Provide the [x, y] coordinate of the cell's center where the given text is located.  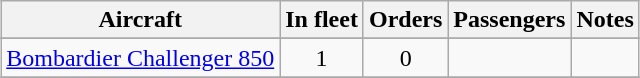
Passengers [510, 20]
Notes [605, 20]
Bombardier Challenger 850 [140, 58]
Aircraft [140, 20]
0 [405, 58]
1 [322, 58]
Orders [405, 20]
In fleet [322, 20]
